For the text-containing cell, return its midpoint in [x, y] coordinate format. 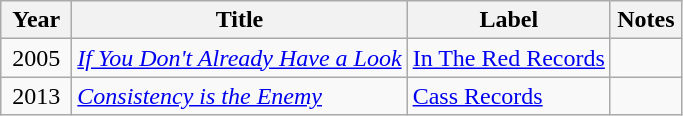
Label [508, 20]
Notes [646, 20]
2005 [36, 58]
Consistency is the Enemy [240, 96]
In The Red Records [508, 58]
Year [36, 20]
Cass Records [508, 96]
2013 [36, 96]
If You Don't Already Have a Look [240, 58]
Title [240, 20]
